From the cell containing the given text, extract its center point as [x, y] coordinate. 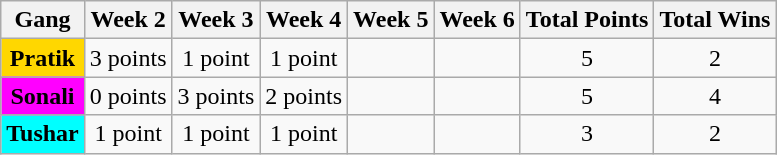
Week 2 [128, 20]
3 [587, 134]
Week 5 [391, 20]
Total Wins [715, 20]
Total Points [587, 20]
Sonali [43, 96]
Pratik [43, 58]
Tushar [43, 134]
2 points [304, 96]
Week 4 [304, 20]
4 [715, 96]
0 points [128, 96]
Gang [43, 20]
Week 3 [216, 20]
Week 6 [477, 20]
